Capture the cell that displays the provided text and extract its (x, y) central coordinate. 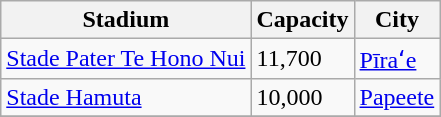
Stade Pater Te Hono Nui (126, 59)
Capacity (302, 20)
Stadium (126, 20)
Papeete (397, 97)
City (397, 20)
10,000 (302, 97)
Stade Hamuta (126, 97)
11,700 (302, 59)
Pīraʻe (397, 59)
